Determine the (x, y) coordinate at the center of the cell enclosing the given text.  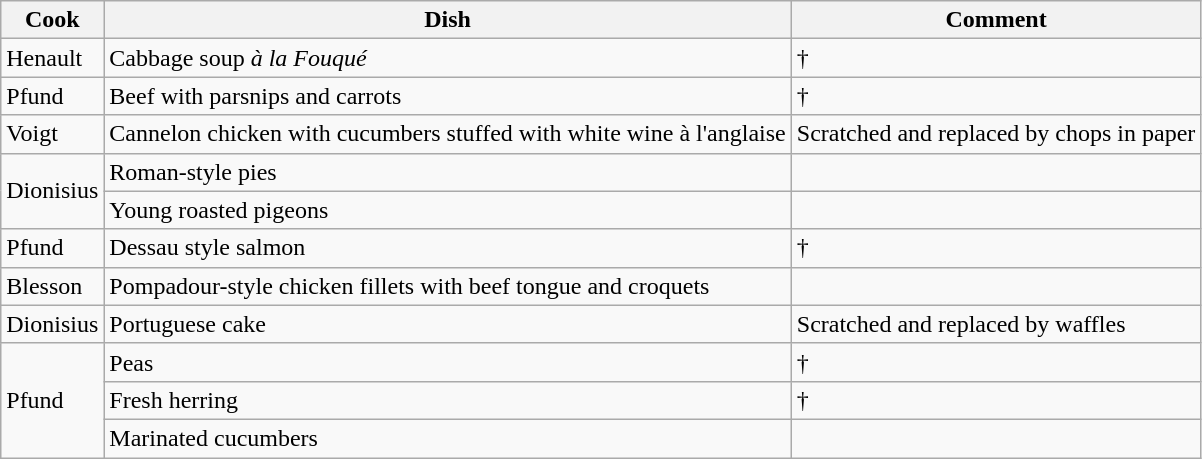
Pompadour-style chicken fillets with beef tongue and croquets (448, 286)
Henault (52, 58)
Portuguese cake (448, 324)
Roman-style pies (448, 172)
Dish (448, 20)
Comment (996, 20)
Beef with parsnips and carrots (448, 96)
Cabbage soup à la Fouqué (448, 58)
Peas (448, 362)
Cannelon chicken with cucumbers stuffed with white wine à l'anglaise (448, 134)
Blesson (52, 286)
Scratched and replaced by waffles (996, 324)
Young roasted pigeons (448, 210)
Fresh herring (448, 400)
Dessau style salmon (448, 248)
Cook (52, 20)
Scratched and replaced by chops in paper (996, 134)
Marinated cucumbers (448, 438)
Voigt (52, 134)
